Capture the cell that displays the provided text and extract its [x, y] central coordinate. 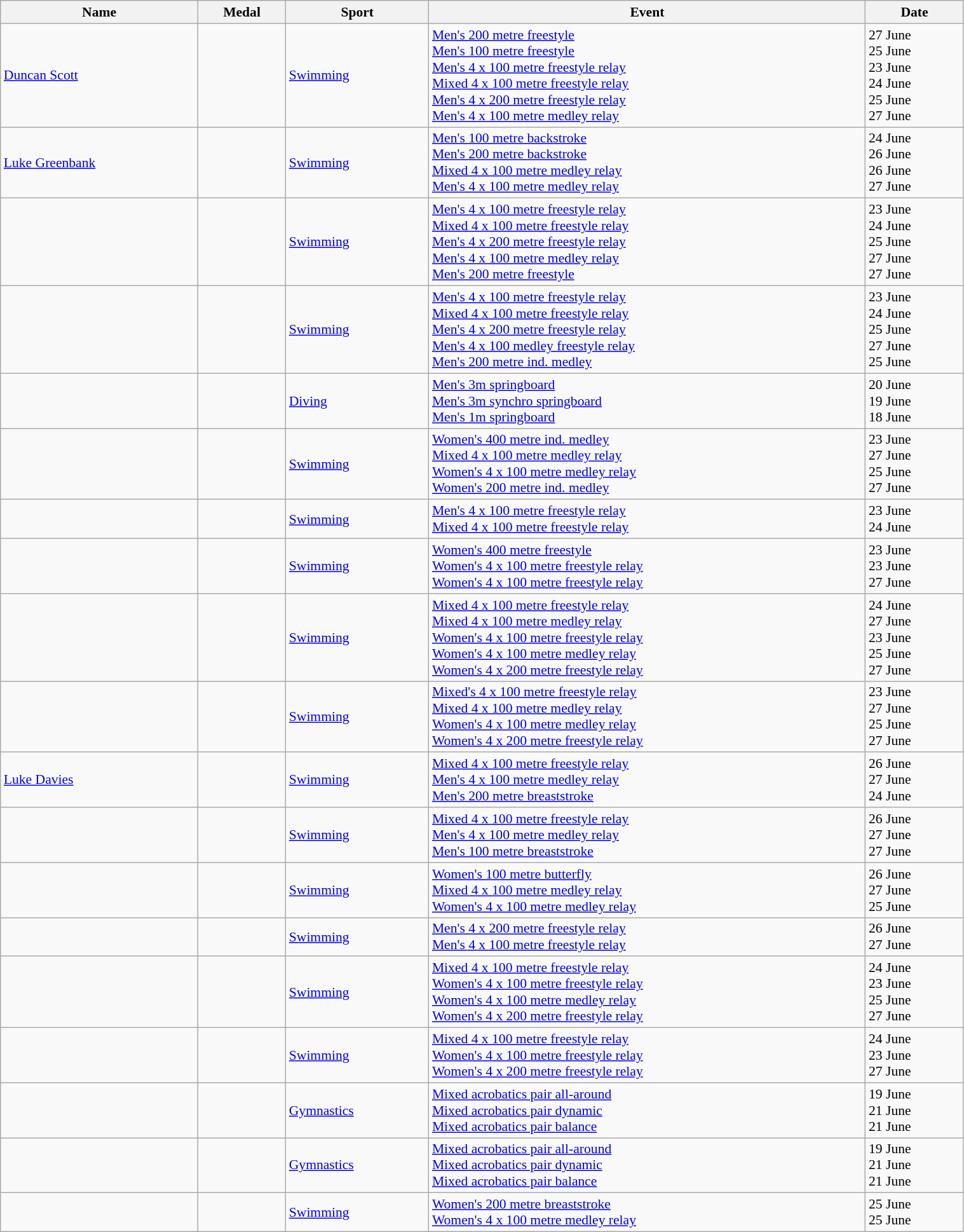
24 June23 June25 June27 June [914, 992]
Women's 400 metre freestyle Women's 4 x 100 metre freestyle relay Women's 4 x 100 metre freestyle relay [647, 566]
Luke Greenbank [99, 163]
Mixed 4 x 100 metre freestyle relayMen's 4 x 100 metre medley relayMen's 200 metre breaststroke [647, 781]
25 June25 June [914, 1213]
Medal [241, 12]
Men's 100 metre backstroke Men's 200 metre backstroke Mixed 4 x 100 metre medley relayMen's 4 x 100 metre medley relay [647, 163]
Mixed 4 x 100 metre freestyle relayWomen's 4 x 100 metre freestyle relayWomen's 4 x 100 metre medley relayWomen's 4 x 200 metre freestyle relay [647, 992]
Name [99, 12]
23 June24 June25 June27 June25 June [914, 330]
Men's 4 x 200 metre freestyle relayMen's 4 x 100 metre freestyle relay [647, 937]
26 June27 June24 June [914, 781]
Event [647, 12]
23 June23 June27 June [914, 566]
Mixed's 4 x 100 metre freestyle relayMixed 4 x 100 metre medley relay Women's 4 x 100 metre medley relay Women's 4 x 200 metre freestyle relay [647, 716]
26 June27 June [914, 937]
Women's 400 metre ind. medleyMixed 4 x 100 metre medley relay Women's 4 x 100 metre medley relayWomen's 200 metre ind. medley [647, 464]
Mixed 4 x 100 metre freestyle relayWomen's 4 x 100 metre freestyle relayWomen's 4 x 200 metre freestyle relay [647, 1055]
Sport [357, 12]
26 June27 June27 June [914, 835]
23 June24 June25 June27 June27 June [914, 242]
26 June 27 June25 June [914, 890]
23 June24 June [914, 519]
Duncan Scott [99, 75]
Luke Davies [99, 781]
Diving [357, 400]
24 June23 June27 June [914, 1055]
Mixed 4 x 100 metre freestyle relayMen's 4 x 100 metre medley relayMen's 100 metre breaststroke [647, 835]
24 June26 June26 June27 June [914, 163]
24 June27 June23 June25 June27 June [914, 638]
Date [914, 12]
Men's 3m springboardMen's 3m synchro springboardMen's 1m springboard [647, 400]
Men's 4 x 100 metre freestyle relay Mixed 4 x 100 metre freestyle relay [647, 519]
Women's 100 metre butterflyMixed 4 x 100 metre medley relay Women's 4 x 100 metre medley relay [647, 890]
27 June25 June23 June24 June25 June27 June [914, 75]
Women's 200 metre breaststrokeWomen's 4 x 100 metre medley relay [647, 1213]
20 June19 June18 June [914, 400]
